Pinpoint the cell where the given text exists, returning its [x, y] midpoint coordinate. 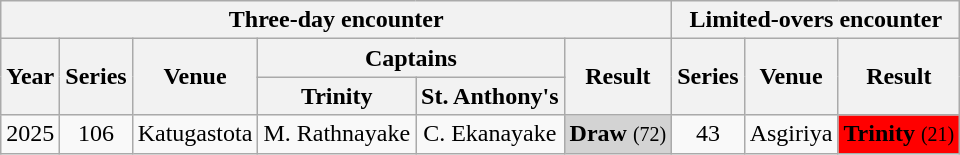
Year [30, 77]
Katugastota [195, 134]
Draw (72) [618, 134]
43 [708, 134]
Three-day encounter [336, 20]
Trinity (21) [899, 134]
C. Ekanayake [490, 134]
106 [96, 134]
M. Rathnayake [337, 134]
Trinity [337, 96]
2025 [30, 134]
Limited-overs encounter [816, 20]
Asgiriya [791, 134]
Captains [411, 58]
St. Anthony's [490, 96]
